Output the (X, Y) coordinate of the center of the cell containing the given text.  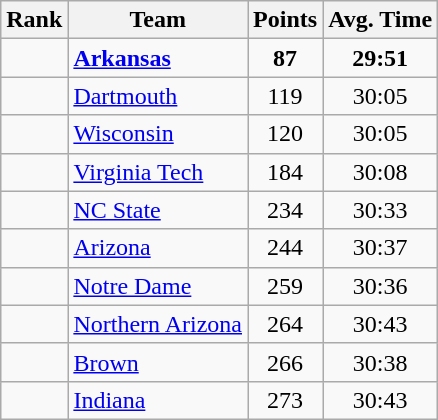
234 (286, 210)
184 (286, 172)
NC State (158, 210)
244 (286, 248)
Notre Dame (158, 286)
30:08 (380, 172)
30:36 (380, 286)
29:51 (380, 58)
87 (286, 58)
Wisconsin (158, 134)
120 (286, 134)
30:38 (380, 362)
273 (286, 400)
Brown (158, 362)
Avg. Time (380, 20)
259 (286, 286)
30:33 (380, 210)
Indiana (158, 400)
Team (158, 20)
Points (286, 20)
Rank (34, 20)
119 (286, 96)
Dartmouth (158, 96)
264 (286, 324)
Arizona (158, 248)
Arkansas (158, 58)
266 (286, 362)
30:37 (380, 248)
Northern Arizona (158, 324)
Virginia Tech (158, 172)
